For the text-containing cell, return its midpoint in (x, y) coordinate format. 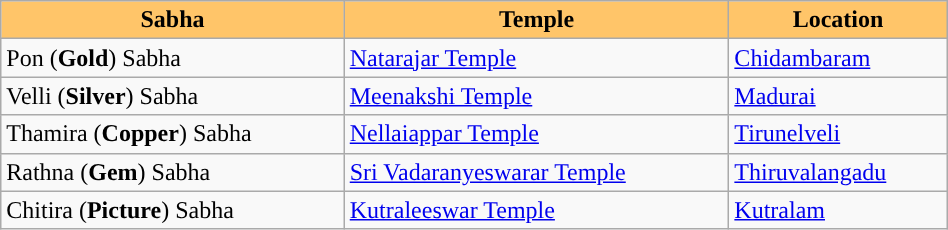
Kutralam (838, 210)
Pon (Gold) Sabha (172, 58)
Tirunelveli (838, 134)
Nellaiappar Temple (536, 134)
Sri Vadaranyeswarar Temple (536, 172)
Kutraleeswar Temple (536, 210)
Rathna (Gem) Sabha (172, 172)
Chidambaram (838, 58)
Chitira (Picture) Sabha (172, 210)
Location (838, 20)
Thamira (Copper) Sabha (172, 134)
Temple (536, 20)
Thiruvalangadu (838, 172)
Velli (Silver) Sabha (172, 96)
Madurai (838, 96)
Sabha (172, 20)
Meenakshi Temple (536, 96)
Natarajar Temple (536, 58)
